Return the [X, Y] coordinate for the center point of the cell that contains the specified text.  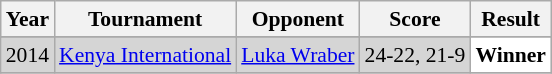
Luka Wraber [298, 55]
Kenya International [145, 55]
Score [416, 19]
Year [28, 19]
Result [510, 19]
2014 [28, 55]
Tournament [145, 19]
24-22, 21-9 [416, 55]
Opponent [298, 19]
Winner [510, 55]
